Scan for the cell matching the given text and deliver its (x, y) coordinate at center. 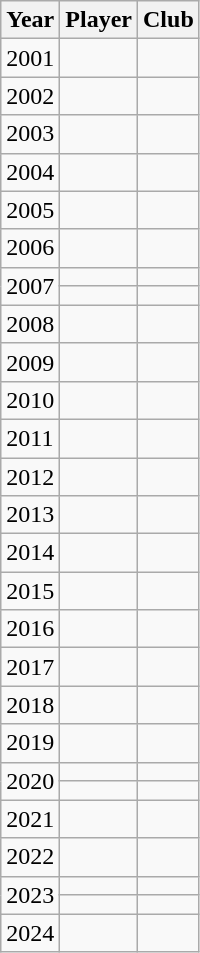
2012 (30, 477)
Club (169, 20)
2011 (30, 438)
2015 (30, 591)
2023 (30, 895)
2003 (30, 134)
2014 (30, 553)
2017 (30, 667)
2002 (30, 96)
2007 (30, 286)
2001 (30, 58)
2020 (30, 781)
2006 (30, 248)
Player (99, 20)
2008 (30, 324)
2004 (30, 172)
2013 (30, 515)
2024 (30, 933)
2022 (30, 857)
2019 (30, 743)
2016 (30, 629)
2021 (30, 819)
2005 (30, 210)
2009 (30, 362)
2018 (30, 705)
2010 (30, 400)
Year (30, 20)
